Output the (X, Y) coordinate of the center of the cell containing the given text.  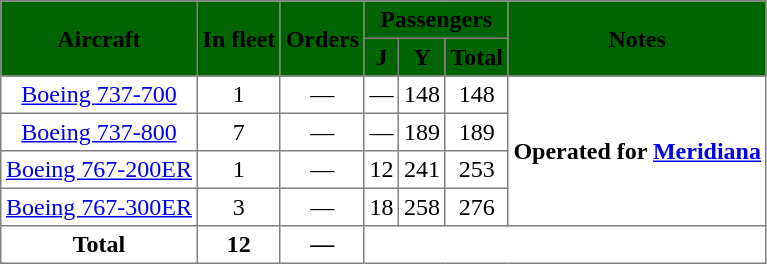
Boeing 737-700 (99, 95)
7 (238, 132)
In fleet (238, 38)
3 (238, 207)
241 (422, 170)
Boeing 737-800 (99, 132)
Notes (637, 38)
Operated for Meridiana (637, 151)
Y (422, 57)
258 (422, 207)
J (381, 57)
Boeing 767-200ER (99, 170)
Passengers (436, 20)
Aircraft (99, 38)
Orders (322, 38)
18 (381, 207)
253 (476, 170)
276 (476, 207)
Boeing 767-300ER (99, 207)
